Output the (X, Y) coordinate of the center of the cell containing the given text.  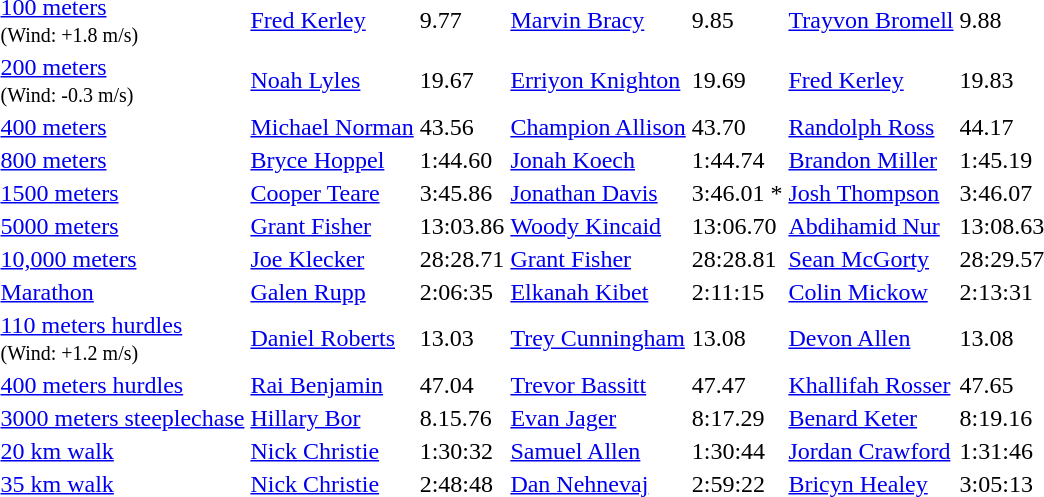
Joe Klecker (332, 259)
Colin Mickow (871, 292)
13:06.70 (737, 226)
Hillary Bor (332, 418)
19.67 (462, 80)
19.69 (737, 80)
Devon Allen (871, 338)
Josh Thompson (871, 193)
Fred Kerley (871, 80)
Noah Lyles (332, 80)
43.70 (737, 127)
Nick Christie (332, 451)
Michael Norman (332, 127)
13:03.86 (462, 226)
Benard Keter (871, 418)
Woody Kincaid (598, 226)
Sean McGorty (871, 259)
Bryce Hoppel (332, 160)
13.03 (462, 338)
Champion Allison (598, 127)
Cooper Teare (332, 193)
Brandon Miller (871, 160)
1:44.74 (737, 160)
Trey Cunningham (598, 338)
Evan Jager (598, 418)
28:28.71 (462, 259)
1:30:32 (462, 451)
28:28.81 (737, 259)
Jordan Crawford (871, 451)
13.08 (737, 338)
Khallifah Rosser (871, 385)
47.04 (462, 385)
Randolph Ross (871, 127)
Jonathan Davis (598, 193)
Abdihamid Nur (871, 226)
Erriyon Knighton (598, 80)
3:46.01 * (737, 193)
8:17.29 (737, 418)
47.47 (737, 385)
Trevor Bassitt (598, 385)
Rai Benjamin (332, 385)
2:11:15 (737, 292)
1:30:44 (737, 451)
Daniel Roberts (332, 338)
Jonah Koech (598, 160)
43.56 (462, 127)
3:45.86 (462, 193)
1:44.60 (462, 160)
Samuel Allen (598, 451)
Galen Rupp (332, 292)
2:06:35 (462, 292)
Elkanah Kibet (598, 292)
8.15.76 (462, 418)
